Scan for the cell matching the given text and deliver its (x, y) coordinate at center. 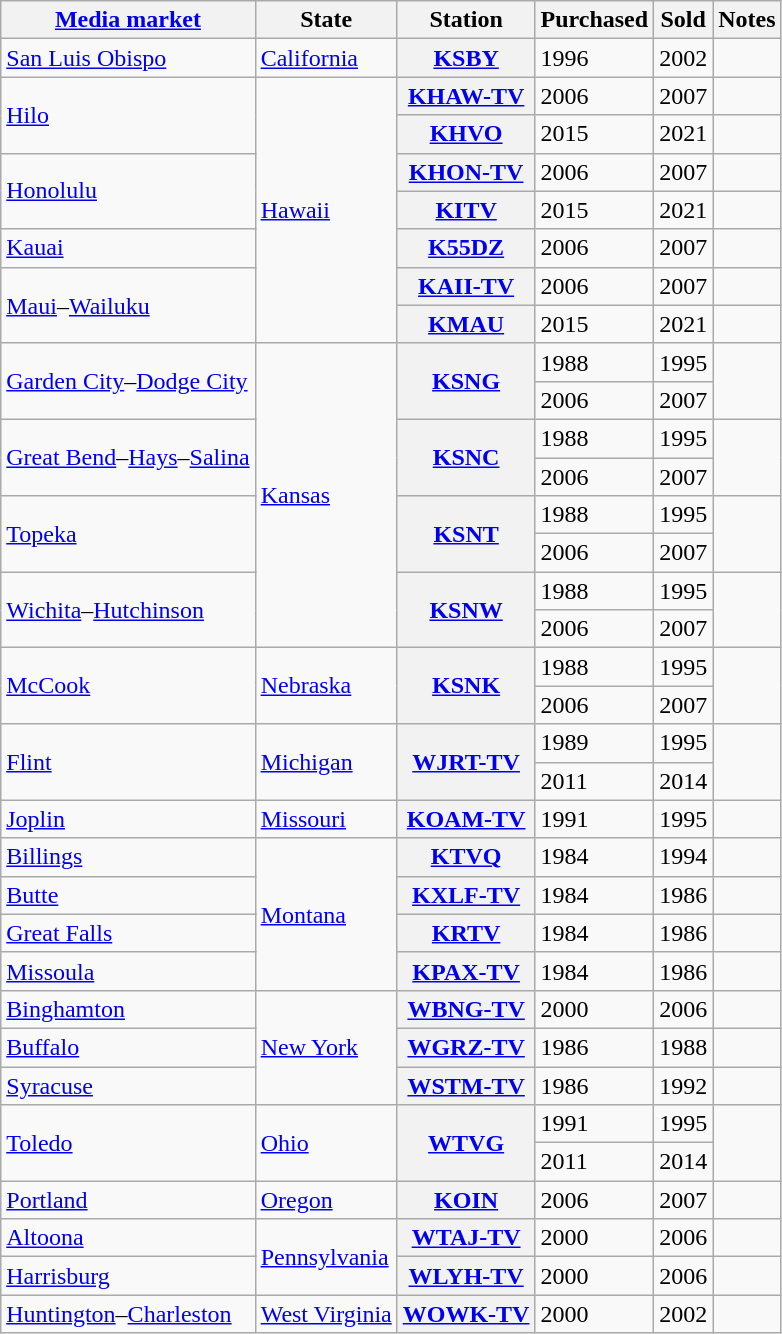
KSNK (466, 686)
Wichita–Hutchinson (128, 610)
1996 (594, 58)
KAII-TV (466, 286)
WOWK-TV (466, 1314)
Garden City–Dodge City (128, 381)
WLYH-TV (466, 1276)
Missouri (326, 819)
1994 (684, 857)
K55DZ (466, 248)
KSNC (466, 457)
Maui–Wailuku (128, 305)
Harrisburg (128, 1276)
Hawaii (326, 210)
Nebraska (326, 686)
Billings (128, 857)
WTAJ-TV (466, 1238)
Topeka (128, 534)
WBNG-TV (466, 1009)
Kansas (326, 495)
State (326, 20)
KMAU (466, 324)
Flint (128, 762)
Portland (128, 1200)
San Luis Obispo (128, 58)
Missoula (128, 971)
Butte (128, 895)
Altoona (128, 1238)
KITV (466, 210)
KOIN (466, 1200)
Hilo (128, 115)
Joplin (128, 819)
KSNW (466, 610)
1992 (684, 1085)
KOAM-TV (466, 819)
KSBY (466, 58)
West Virginia (326, 1314)
Pennsylvania (326, 1257)
KXLF-TV (466, 895)
Ohio (326, 1143)
WSTM-TV (466, 1085)
Syracuse (128, 1085)
KRTV (466, 933)
Binghamton (128, 1009)
KHVO (466, 134)
Honolulu (128, 191)
Michigan (326, 762)
KPAX-TV (466, 971)
KSNT (466, 534)
Station (466, 20)
1989 (594, 743)
WTVG (466, 1143)
Sold (684, 20)
WJRT-TV (466, 762)
Kauai (128, 248)
New York (326, 1047)
Great Bend–Hays–Salina (128, 457)
KHAW-TV (466, 96)
Huntington–Charleston (128, 1314)
Toledo (128, 1143)
KSNG (466, 381)
KHON-TV (466, 172)
Great Falls (128, 933)
Buffalo (128, 1047)
Montana (326, 914)
McCook (128, 686)
KTVQ (466, 857)
Media market (128, 20)
California (326, 58)
WGRZ-TV (466, 1047)
Oregon (326, 1200)
Notes (747, 20)
Purchased (594, 20)
